Locate the cell with the specified text and output its [X, Y] center coordinate. 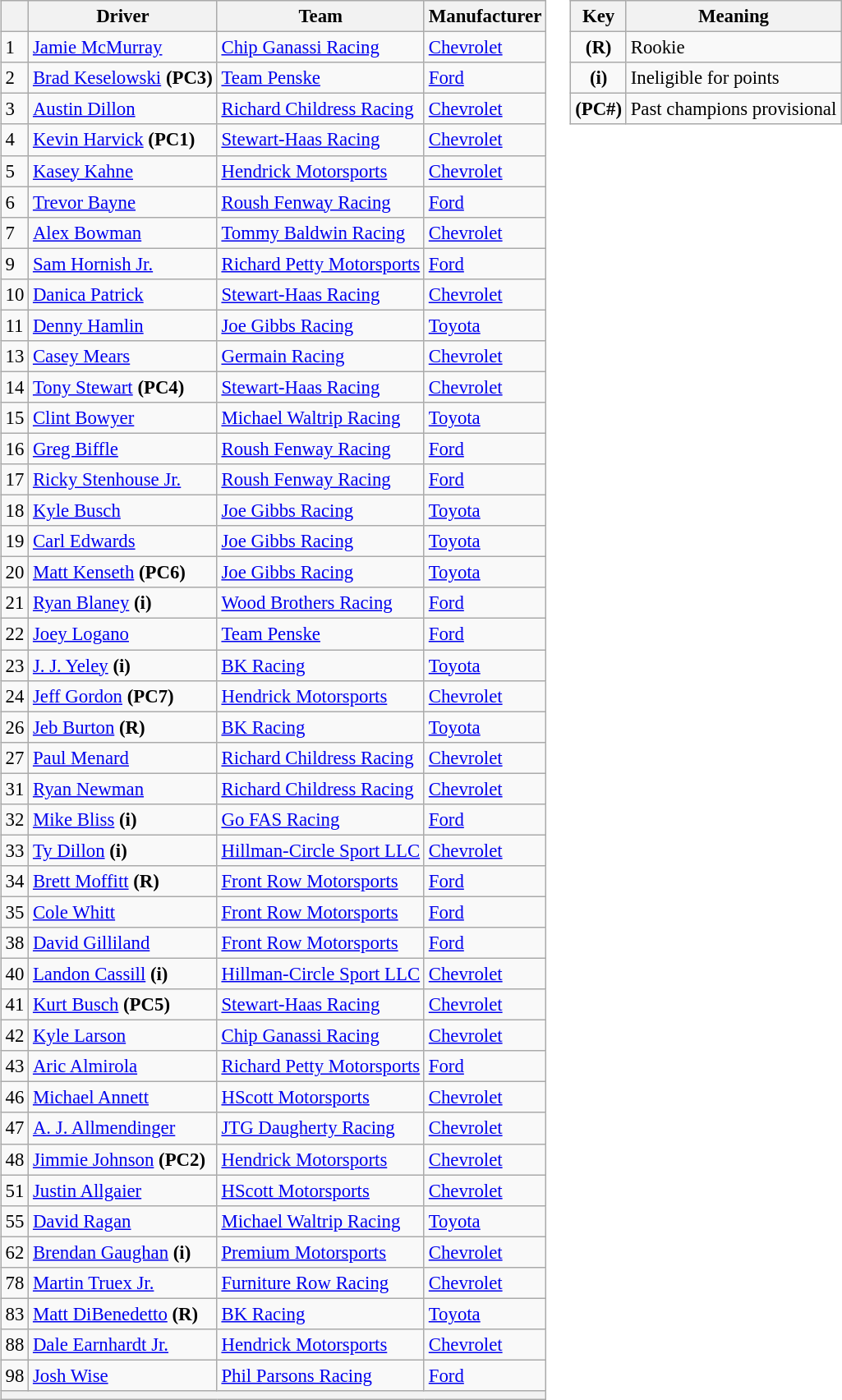
11 [15, 325]
David Ragan [123, 1221]
Cole Whitt [123, 912]
Dale Earnhardt Jr. [123, 1345]
Rookie [733, 48]
4 [15, 140]
Brendan Gaughan (i) [123, 1252]
2 [15, 78]
3 [15, 109]
55 [15, 1221]
21 [15, 603]
Paul Menard [123, 758]
83 [15, 1314]
Jeb Burton (R) [123, 727]
Kyle Busch [123, 511]
5 [15, 171]
Phil Parsons Racing [320, 1375]
26 [15, 727]
33 [15, 850]
78 [15, 1283]
46 [15, 1098]
40 [15, 974]
88 [15, 1345]
JTG Daugherty Racing [320, 1128]
98 [15, 1375]
Ineligible for points [733, 78]
35 [15, 912]
Clint Bowyer [123, 418]
Driver [123, 16]
(i) [599, 78]
(PC#) [599, 109]
48 [15, 1159]
19 [15, 541]
Greg Biffle [123, 449]
Brett Moffitt (R) [123, 882]
14 [15, 387]
Landon Cassill (i) [123, 974]
Kurt Busch (PC5) [123, 1005]
13 [15, 357]
Go FAS Racing [320, 819]
Matt DiBenedetto (R) [123, 1314]
Aric Almirola [123, 1066]
Key [599, 16]
Jeff Gordon (PC7) [123, 696]
16 [15, 449]
32 [15, 819]
38 [15, 943]
34 [15, 882]
Ty Dillon (i) [123, 850]
Sam Hornish Jr. [123, 264]
24 [15, 696]
42 [15, 1036]
Casey Mears [123, 357]
41 [15, 1005]
6 [15, 202]
20 [15, 573]
Kevin Harvick (PC1) [123, 140]
1 [15, 48]
Jamie McMurray [123, 48]
Furniture Row Racing [320, 1283]
Kasey Kahne [123, 171]
Premium Motorsports [320, 1252]
Ryan Blaney (i) [123, 603]
Mike Bliss (i) [123, 819]
Michael Annett [123, 1098]
Carl Edwards [123, 541]
Tony Stewart (PC4) [123, 387]
Matt Kenseth (PC6) [123, 573]
Joey Logano [123, 634]
Meaning [733, 16]
22 [15, 634]
23 [15, 665]
Josh Wise [123, 1375]
47 [15, 1128]
Danica Patrick [123, 294]
Justin Allgaier [123, 1190]
Tommy Baldwin Racing [320, 233]
43 [15, 1066]
Brad Keselowski (PC3) [123, 78]
9 [15, 264]
Austin Dillon [123, 109]
Team [320, 16]
62 [15, 1252]
51 [15, 1190]
17 [15, 480]
Kyle Larson [123, 1036]
Ricky Stenhouse Jr. [123, 480]
15 [15, 418]
Alex Bowman [123, 233]
Manufacturer [485, 16]
10 [15, 294]
A. J. Allmendinger [123, 1128]
Germain Racing [320, 357]
Jimmie Johnson (PC2) [123, 1159]
7 [15, 233]
Denny Hamlin [123, 325]
Ryan Newman [123, 789]
Trevor Bayne [123, 202]
27 [15, 758]
31 [15, 789]
J. J. Yeley (i) [123, 665]
Wood Brothers Racing [320, 603]
David Gilliland [123, 943]
18 [15, 511]
Past champions provisional [733, 109]
Martin Truex Jr. [123, 1283]
(R) [599, 48]
